Identify which cell holds the provided text, then report its (x, y) central coordinate. 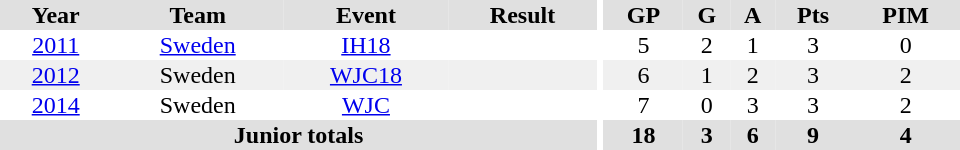
Pts (813, 15)
IH18 (366, 45)
2011 (56, 45)
Event (366, 15)
18 (644, 135)
GP (644, 15)
2014 (56, 105)
9 (813, 135)
Junior totals (298, 135)
PIM (906, 15)
2012 (56, 75)
G (706, 15)
5 (644, 45)
Result (522, 15)
A (752, 15)
Year (56, 15)
WJC (366, 105)
Team (198, 15)
4 (906, 135)
WJC18 (366, 75)
7 (644, 105)
